From the cell containing the given text, extract its center point as [x, y] coordinate. 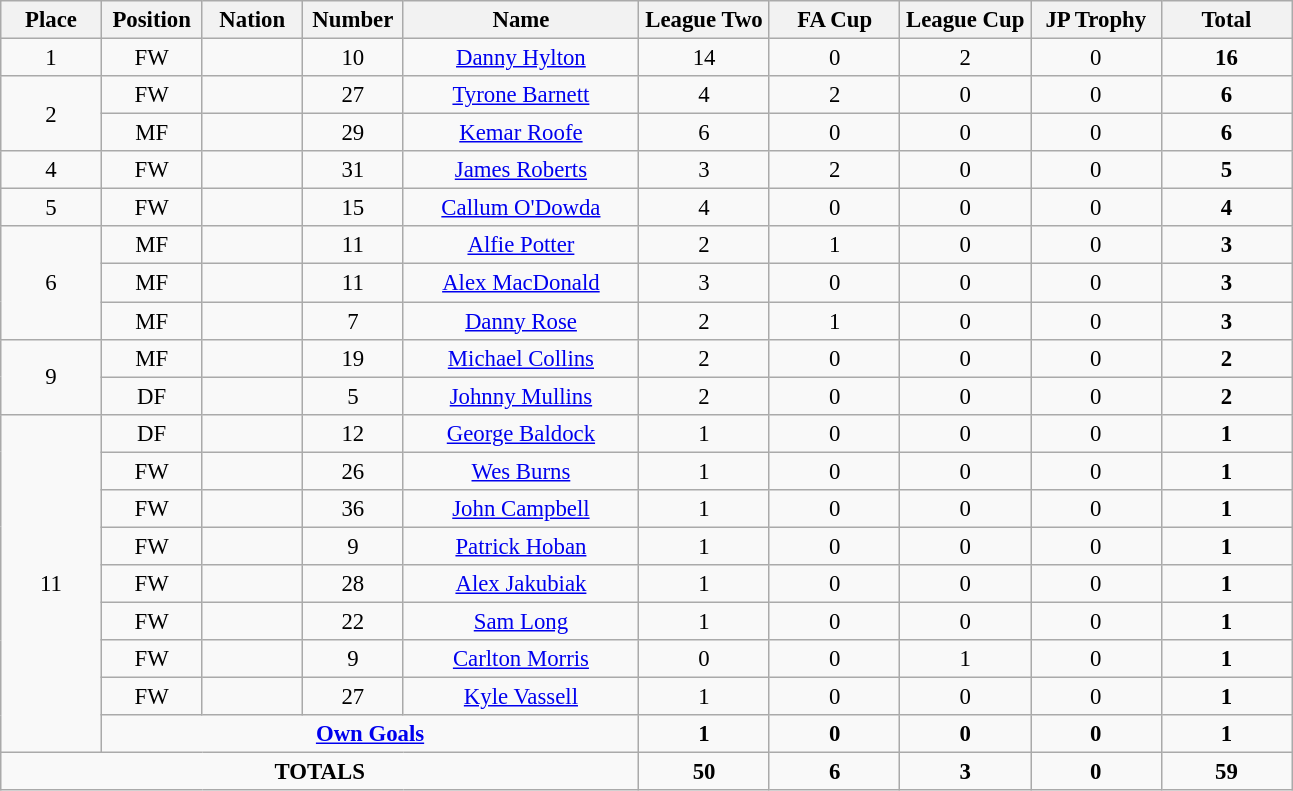
Callum O'Dowda [521, 208]
Carlton Morris [521, 659]
Danny Hylton [521, 58]
TOTALS [320, 772]
31 [354, 170]
22 [354, 621]
Alex MacDonald [521, 283]
19 [354, 358]
26 [354, 471]
12 [354, 433]
16 [1226, 58]
Wes Burns [521, 471]
36 [354, 509]
Sam Long [521, 621]
59 [1226, 772]
James Roberts [521, 170]
7 [354, 321]
10 [354, 58]
Kemar Roofe [521, 133]
Alfie Potter [521, 245]
John Campbell [521, 509]
Total [1226, 20]
29 [354, 133]
Michael Collins [521, 358]
Number [354, 20]
Danny Rose [521, 321]
League Two [704, 20]
Tyrone Barnett [521, 95]
Kyle Vassell [521, 697]
Nation [252, 20]
JP Trophy [1096, 20]
50 [704, 772]
Johnny Mullins [521, 396]
14 [704, 58]
League Cup [966, 20]
Own Goals [370, 734]
28 [354, 584]
George Baldock [521, 433]
15 [354, 208]
Alex Jakubiak [521, 584]
Name [521, 20]
Patrick Hoban [521, 546]
FA Cup [834, 20]
Position [152, 20]
Place [52, 20]
